Locate the cell with the specified text and output its (X, Y) center coordinate. 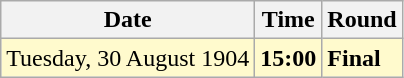
Final (362, 58)
15:00 (288, 58)
Tuesday, 30 August 1904 (128, 58)
Round (362, 20)
Date (128, 20)
Time (288, 20)
